Return (X, Y) of the center of cell containing provided text 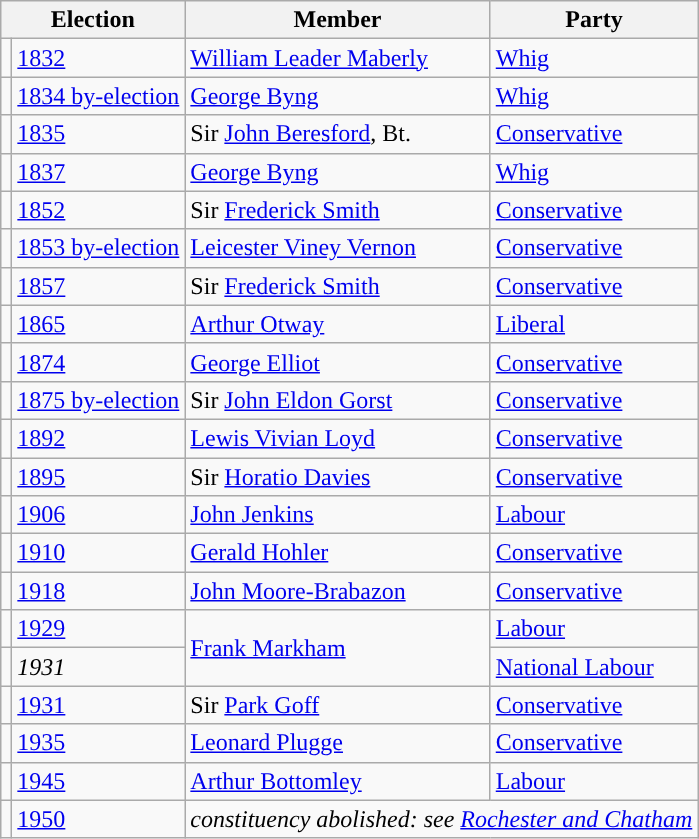
1892 (98, 438)
Sir John Beresford, Bt. (338, 134)
1906 (98, 515)
George Elliot (338, 362)
Party (594, 20)
National Labour (594, 667)
1945 (98, 781)
1929 (98, 629)
1834 by-election (98, 96)
Sir John Eldon Gorst (338, 400)
Frank Markham (338, 648)
1910 (98, 553)
1918 (98, 591)
Leonard Plugge (338, 743)
Leicester Viney Vernon (338, 248)
Arthur Bottomley (338, 781)
1837 (98, 172)
Gerald Hohler (338, 553)
Sir Park Goff (338, 705)
1865 (98, 324)
constituency abolished: see Rochester and Chatham (442, 819)
William Leader Maberly (338, 58)
1835 (98, 134)
1852 (98, 210)
Arthur Otway (338, 324)
Election (93, 20)
1950 (98, 819)
1853 by-election (98, 248)
John Jenkins (338, 515)
Sir Horatio Davies (338, 477)
John Moore-Brabazon (338, 591)
1875 by-election (98, 400)
1935 (98, 743)
Member (338, 20)
Liberal (594, 324)
1874 (98, 362)
1895 (98, 477)
1857 (98, 286)
Lewis Vivian Loyd (338, 438)
1832 (98, 58)
